Locate the cell with the specified text and output its (x, y) center coordinate. 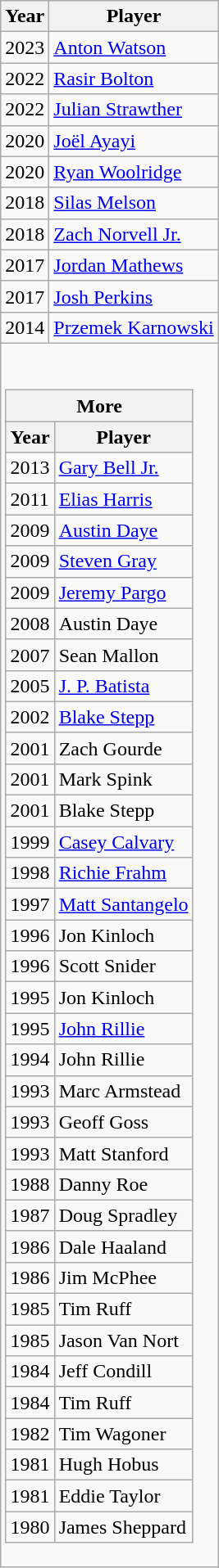
1997 (30, 904)
Marc Armstead (123, 1091)
Przemek Karnowski (134, 327)
Doug Spradley (123, 1215)
Jordan Mathews (134, 265)
2013 (30, 468)
Ryan Woolridge (134, 172)
1988 (30, 1184)
Jason Van Nort (123, 1340)
Rasir Bolton (134, 79)
1998 (30, 873)
James Sheppard (123, 1527)
Julian Strawther (134, 110)
Richie Frahm (123, 873)
1999 (30, 842)
Geoff Goss (123, 1122)
Elias Harris (123, 499)
Matt Stanford (123, 1153)
1980 (30, 1527)
Casey Calvary (123, 842)
1994 (30, 1060)
Jeff Condill (123, 1372)
1982 (30, 1434)
Steven Gray (123, 561)
2002 (30, 717)
Sean Mallon (123, 655)
Silas Melson (134, 203)
Zach Gourde (123, 748)
Josh Perkins (134, 296)
Jim McPhee (123, 1277)
Dale Haaland (123, 1246)
Hugh Hobus (123, 1465)
Anton Watson (134, 47)
1987 (30, 1215)
2008 (30, 624)
Mark Spink (123, 779)
2011 (30, 499)
Gary Bell Jr. (123, 468)
J. P. Batista (123, 686)
2007 (30, 655)
Danny Roe (123, 1184)
Zach Norvell Jr. (134, 234)
2014 (25, 327)
2023 (25, 47)
Matt Santangelo (123, 904)
More (99, 406)
Eddie Taylor (123, 1496)
Tim Wagoner (123, 1434)
Scott Snider (123, 966)
Jeremy Pargo (123, 593)
2005 (30, 686)
Joël Ayayi (134, 141)
